Provide the [X, Y] coordinate of the cell's center where the given text is located.  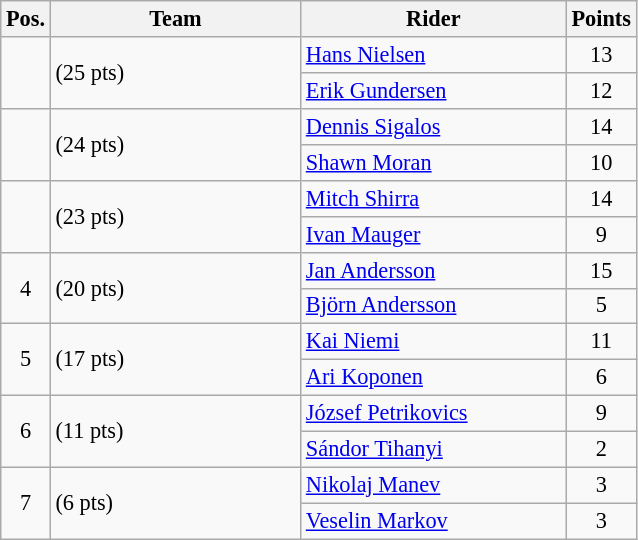
Erik Gundersen [434, 90]
(17 pts) [175, 360]
Nikolaj Manev [434, 485]
(25 pts) [175, 73]
13 [601, 55]
(24 pts) [175, 144]
Shawn Moran [434, 162]
12 [601, 90]
Hans Nielsen [434, 55]
(6 pts) [175, 503]
Veselin Markov [434, 521]
Points [601, 19]
Mitch Shirra [434, 198]
(20 pts) [175, 288]
Sándor Tihanyi [434, 450]
Pos. [26, 19]
10 [601, 162]
József Petrikovics [434, 414]
Rider [434, 19]
11 [601, 342]
4 [26, 288]
Team [175, 19]
Jan Andersson [434, 270]
7 [26, 503]
2 [601, 450]
Ari Koponen [434, 378]
(11 pts) [175, 432]
(23 pts) [175, 216]
Kai Niemi [434, 342]
Ivan Mauger [434, 234]
15 [601, 270]
Dennis Sigalos [434, 126]
Björn Andersson [434, 306]
